Extract the (x, y) coordinate from the center of the cell holding the provided text.  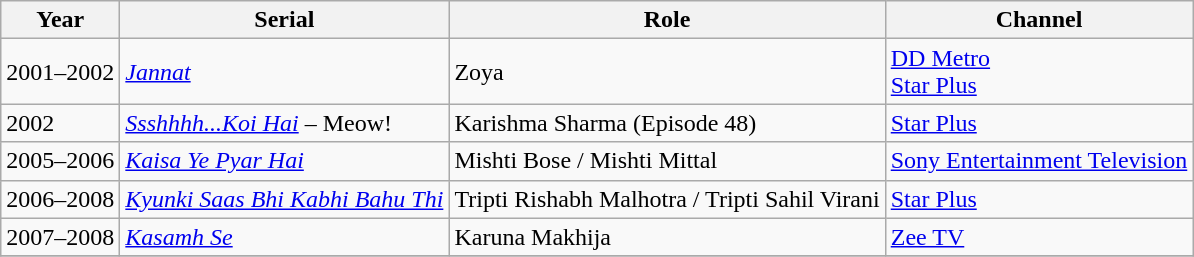
Zoya (667, 72)
Serial (284, 20)
Sony Entertainment Television (1039, 161)
2002 (60, 123)
2005–2006 (60, 161)
Kasamh Se (284, 237)
Ssshhhh...Koi Hai – Meow! (284, 123)
Jannat (284, 72)
2001–2002 (60, 72)
Zee TV (1039, 237)
Kyunki Saas Bhi Kabhi Bahu Thi (284, 199)
Role (667, 20)
Year (60, 20)
Tripti Rishabh Malhotra / Tripti Sahil Virani (667, 199)
Kaisa Ye Pyar Hai (284, 161)
Mishti Bose / Mishti Mittal (667, 161)
2007–2008 (60, 237)
Karishma Sharma (Episode 48) (667, 123)
Karuna Makhija (667, 237)
Channel (1039, 20)
DD Metro Star Plus (1039, 72)
2006–2008 (60, 199)
